Locate the cell with the specified text and output its [x, y] center coordinate. 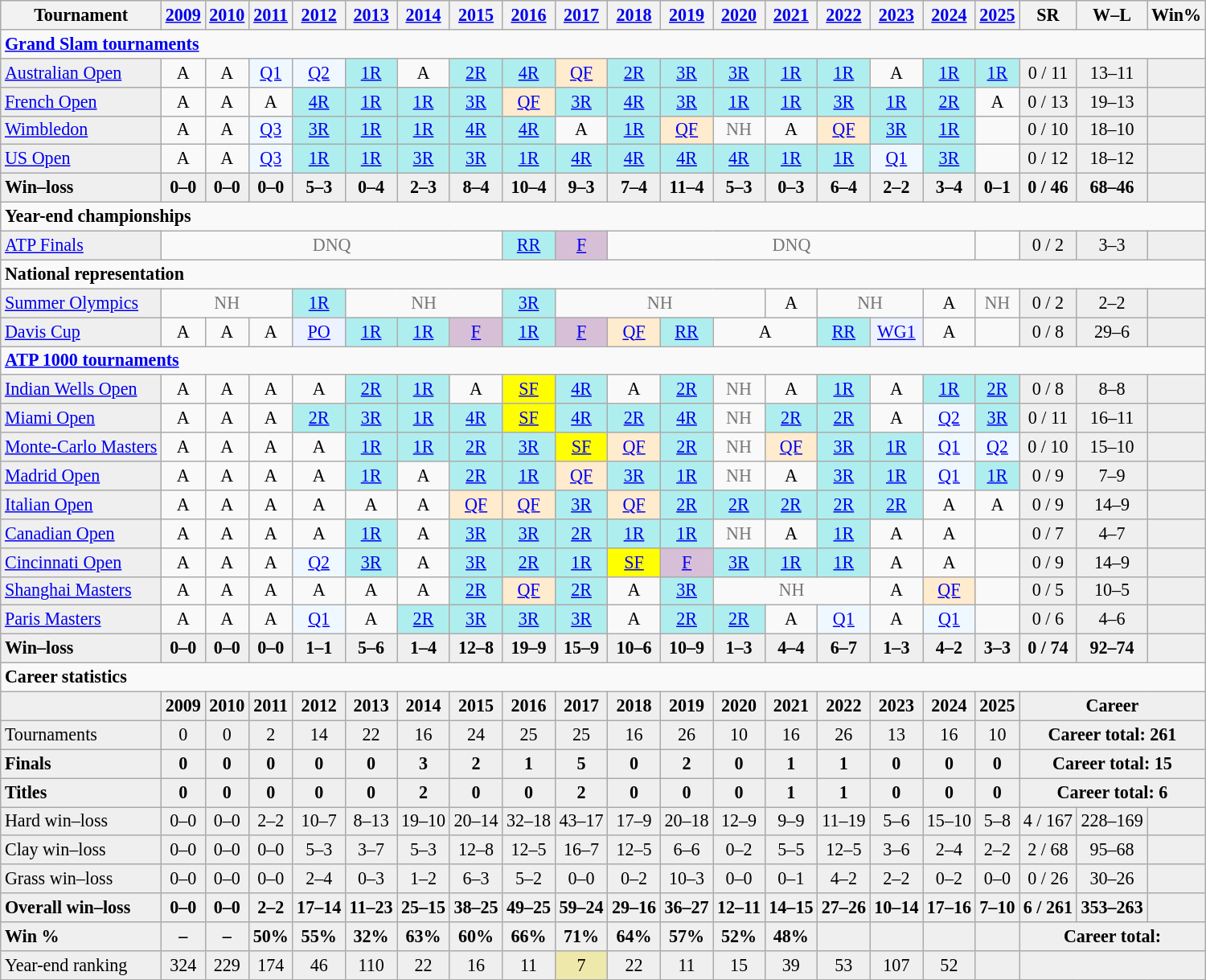
Career total: 15 [1113, 764]
National representation [603, 274]
1–2 [424, 879]
6 / 261 [1048, 908]
10–14 [896, 908]
0 / 13 [1048, 101]
30–26 [1112, 879]
PO [319, 331]
229 [227, 965]
Madrid Open [81, 475]
7–9 [1112, 475]
6–6 [687, 850]
66% [529, 936]
Grass win–loss [81, 879]
Miami Open [81, 418]
0 / 12 [1048, 159]
53 [844, 965]
228–169 [1112, 821]
10–5 [1112, 591]
63% [424, 936]
Overall win–loss [81, 908]
Tournaments [81, 735]
Paris Masters [81, 620]
Italian Open [81, 504]
Finals [81, 764]
17–14 [319, 908]
9–3 [581, 187]
16–7 [581, 850]
6–3 [476, 879]
32–18 [529, 821]
Career total: 6 [1113, 792]
12–11 [739, 908]
5–8 [997, 821]
Monte-Carlo Masters [81, 447]
60% [476, 936]
24 [476, 735]
SR [1048, 14]
WG1 [896, 331]
10–9 [687, 648]
3–7 [371, 850]
10–7 [319, 821]
39 [791, 965]
Career statistics [603, 677]
20–18 [687, 821]
7 [581, 965]
46 [319, 965]
64% [634, 936]
107 [896, 965]
17–9 [634, 821]
Career [1113, 706]
43–17 [581, 821]
32% [371, 936]
19–10 [424, 821]
29–6 [1112, 331]
11–19 [844, 821]
8–8 [1112, 389]
Clay win–loss [81, 850]
0–4 [371, 187]
38–25 [476, 908]
13 [896, 735]
French Open [81, 101]
Career total: [1113, 936]
Canadian Open [81, 533]
Career total: 261 [1113, 735]
71% [581, 936]
Tournament [81, 14]
11–4 [687, 187]
9–9 [791, 821]
18–12 [1112, 159]
19–9 [529, 648]
Win % [81, 936]
15–9 [581, 648]
13–11 [1112, 72]
353–263 [1112, 908]
2 / 68 [1048, 850]
2–3 [424, 187]
Davis Cup [81, 331]
36–27 [687, 908]
Wimbledon [81, 130]
25–15 [424, 908]
3–4 [950, 187]
4–4 [791, 648]
17–16 [950, 908]
57% [687, 936]
0 / 74 [1048, 648]
50% [270, 936]
7–4 [634, 187]
1–1 [319, 648]
Cincinnati Open [81, 562]
US Open [81, 159]
27–26 [844, 908]
4–7 [1112, 533]
68–46 [1112, 187]
20–14 [476, 821]
Titles [81, 792]
Shanghai Masters [81, 591]
11–23 [371, 908]
110 [371, 965]
8–4 [476, 187]
7–10 [997, 908]
5–5 [791, 850]
92–74 [1112, 648]
4–6 [1112, 620]
324 [183, 965]
3–6 [896, 850]
14 [319, 735]
6–4 [844, 187]
29–16 [634, 908]
Win% [1176, 14]
12–9 [739, 821]
Grand Slam tournaments [603, 43]
Australian Open [81, 72]
5–2 [529, 879]
10–4 [529, 187]
0 / 6 [1048, 620]
0 / 26 [1048, 879]
Hard win–loss [81, 821]
52 [950, 965]
49–25 [529, 908]
52% [739, 936]
174 [270, 965]
95–68 [1112, 850]
0 / 7 [1048, 533]
0 / 46 [1048, 187]
6–7 [844, 648]
Year-end ranking [81, 965]
10–3 [687, 879]
1–4 [424, 648]
18–10 [1112, 130]
Year-end championships [603, 216]
3 [424, 764]
Indian Wells Open [81, 389]
48% [791, 936]
10–6 [634, 648]
0 / 5 [1048, 591]
19–13 [1112, 101]
4 / 167 [1048, 821]
W–L [1112, 14]
8–13 [371, 821]
ATP Finals [81, 245]
55% [319, 936]
14–15 [791, 908]
Summer Olympics [81, 303]
ATP 1000 tournaments [603, 360]
15 [739, 965]
5 [581, 764]
16–11 [1112, 418]
59–24 [581, 908]
